Extract the [X, Y] coordinate from the center of the cell holding the provided text.  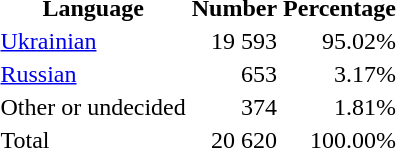
19 593 [234, 41]
374 [234, 107]
653 [234, 74]
